From the cell containing the given text, extract its center point as [X, Y] coordinate. 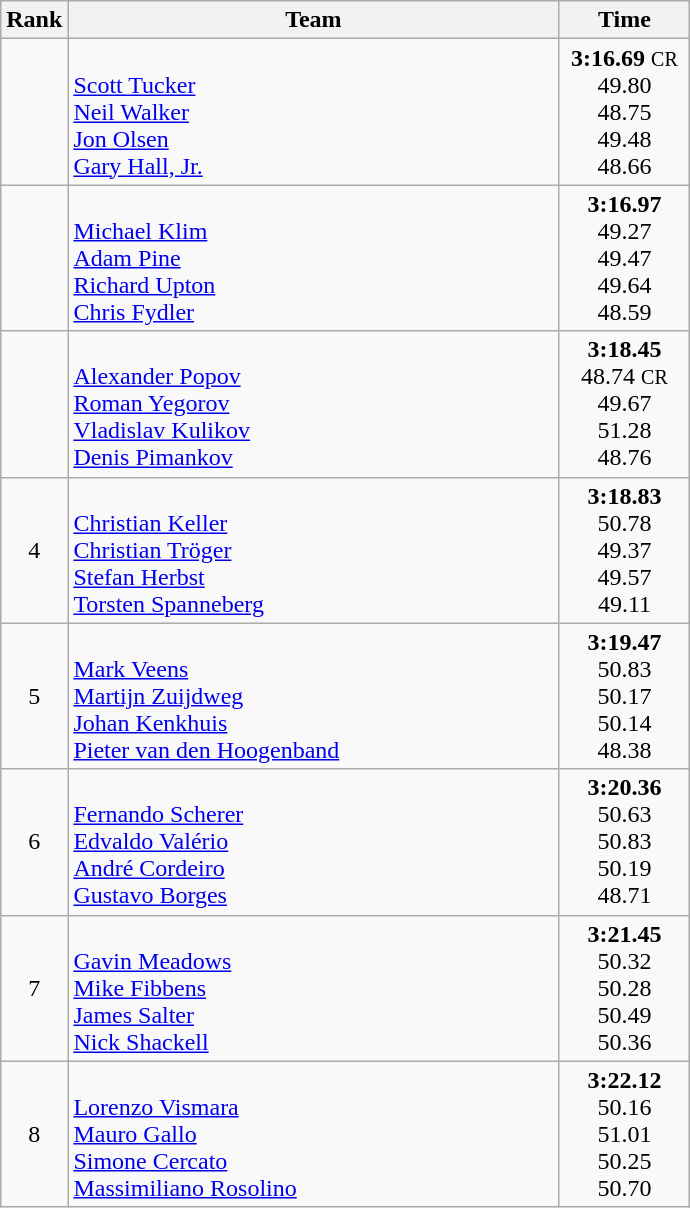
3:19.4750.8350.1750.1448.38 [624, 696]
Christian KellerChristian TrögerStefan HerbstTorsten Spanneberg [314, 550]
Alexander PopovRoman YegorovVladislav KulikovDenis Pimankov [314, 404]
3:16.69 CR 49.8048.7549.4848.66 [624, 112]
8 [34, 1134]
Scott TuckerNeil WalkerJon OlsenGary Hall, Jr. [314, 112]
Rank [34, 20]
4 [34, 550]
3:21.4550.3250.2850.4950.36 [624, 988]
3:20.3650.6350.8350.1948.71 [624, 842]
Michael KlimAdam PineRichard UptonChris Fydler [314, 258]
Gavin MeadowsMike FibbensJames SalterNick Shackell [314, 988]
Team [314, 20]
3:18.8350.7849.3749.5749.11 [624, 550]
3:16.9749.2749.4749.6448.59 [624, 258]
Fernando SchererEdvaldo ValérioAndré CordeiroGustavo Borges [314, 842]
3:22.1250.1651.0150.2550.70 [624, 1134]
5 [34, 696]
6 [34, 842]
Mark VeensMartijn ZuijdwegJohan KenkhuisPieter van den Hoogenband [314, 696]
Time [624, 20]
Lorenzo VismaraMauro GalloSimone CercatoMassimiliano Rosolino [314, 1134]
7 [34, 988]
3:18.4548.74 CR49.6751.2848.76 [624, 404]
